Capture the cell that displays the provided text and extract its [x, y] central coordinate. 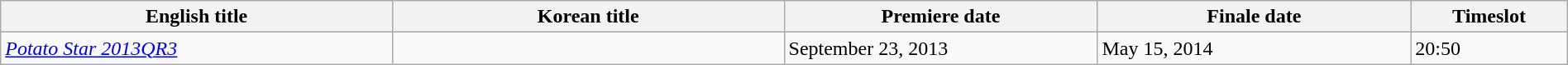
Finale date [1254, 17]
September 23, 2013 [941, 48]
Potato Star 2013QR3 [197, 48]
May 15, 2014 [1254, 48]
20:50 [1489, 48]
Premiere date [941, 17]
Timeslot [1489, 17]
Korean title [588, 17]
English title [197, 17]
